Determine the [x, y] coordinate at the center of the cell enclosing the given text.  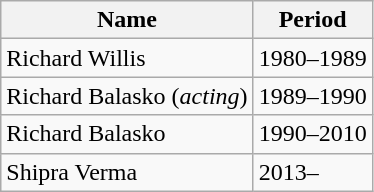
Period [312, 20]
Richard Balasko [127, 134]
Richard Willis [127, 58]
Richard Balasko (acting) [127, 96]
1989–1990 [312, 96]
1990–2010 [312, 134]
Name [127, 20]
Shipra Verma [127, 172]
2013– [312, 172]
1980–1989 [312, 58]
